Return the (X, Y) coordinate for the center point of the cell that contains the specified text.  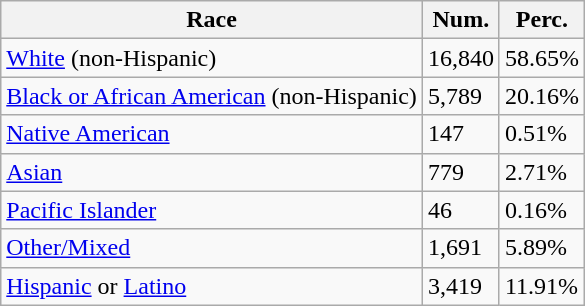
White (non-Hispanic) (212, 58)
2.71% (542, 172)
147 (460, 134)
3,419 (460, 286)
46 (460, 210)
Num. (460, 20)
Other/Mixed (212, 248)
779 (460, 172)
Hispanic or Latino (212, 286)
Black or African American (non-Hispanic) (212, 96)
20.16% (542, 96)
58.65% (542, 58)
Race (212, 20)
16,840 (460, 58)
Native American (212, 134)
0.51% (542, 134)
11.91% (542, 286)
1,691 (460, 248)
0.16% (542, 210)
5,789 (460, 96)
Perc. (542, 20)
5.89% (542, 248)
Asian (212, 172)
Pacific Islander (212, 210)
